Determine the [X, Y] coordinate at the center of the cell enclosing the given text.  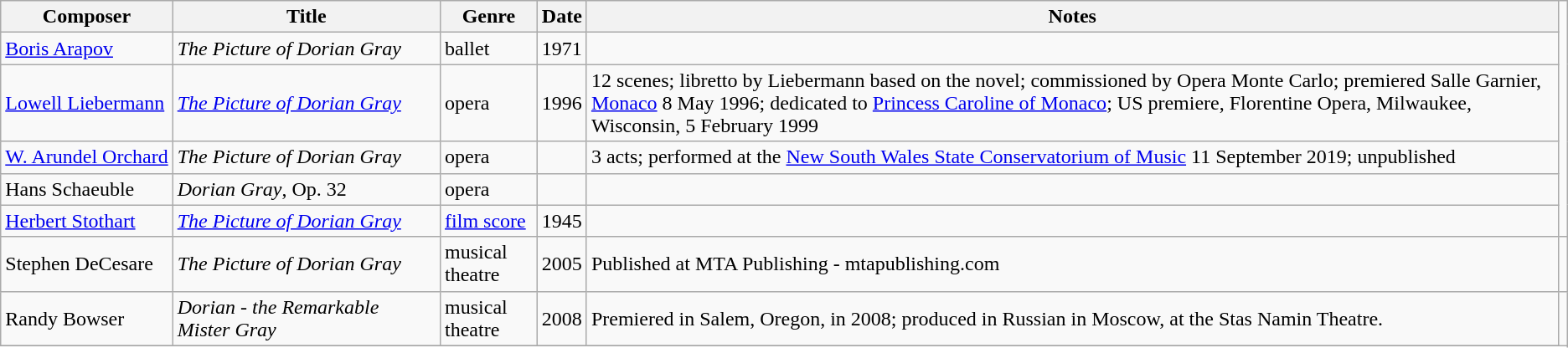
Date [561, 17]
W. Arundel Orchard [87, 157]
Premiered in Salem, Oregon, in 2008; produced in Russian in Moscow, at the Stas Namin Theatre. [1072, 318]
Randy Bowser [87, 318]
1945 [561, 221]
Notes [1072, 17]
Composer [87, 17]
ballet [489, 49]
film score [489, 221]
Boris Arapov [87, 49]
Genre [489, 17]
Dorian - the Remarkable Mister Gray [307, 318]
3 acts; performed at the New South Wales State Conservatorium of Music 11 September 2019; unpublished [1072, 157]
Title [307, 17]
Published at MTA Publishing - mtapublishing.com [1072, 264]
Dorian Gray, Op. 32 [307, 189]
Stephen DeCesare [87, 264]
2008 [561, 318]
1996 [561, 103]
Herbert Stothart [87, 221]
2005 [561, 264]
Hans Schaeuble [87, 189]
Lowell Liebermann [87, 103]
1971 [561, 49]
